Provide the (x, y) coordinate of the cell's center where the given text is located.  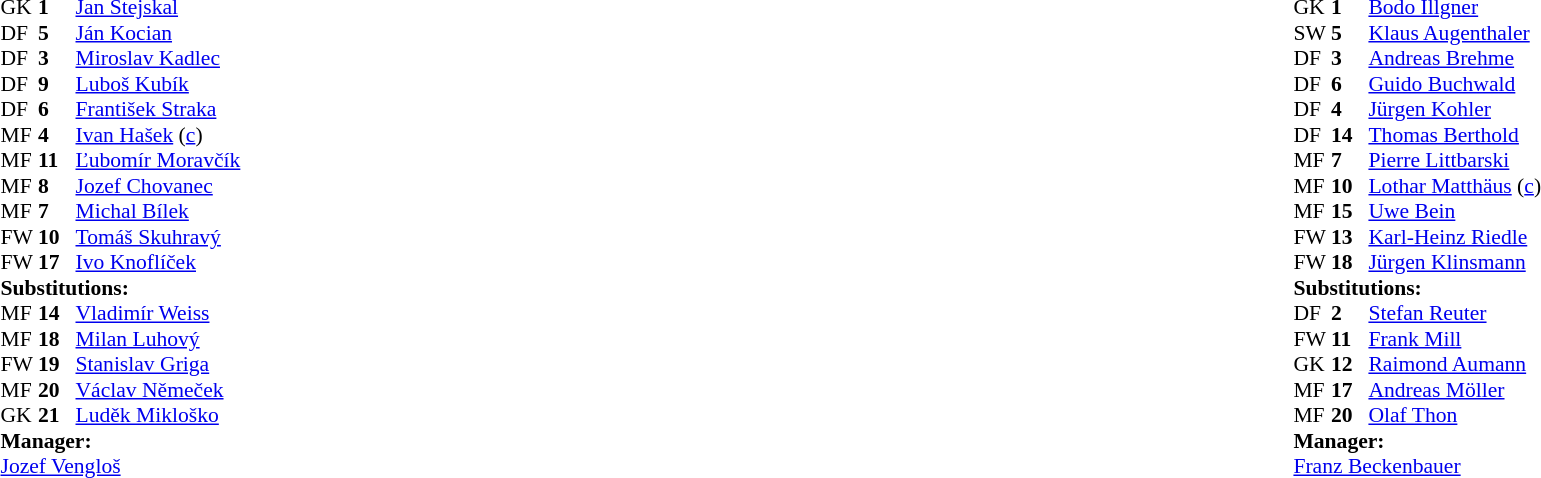
Stanislav Griga (158, 365)
Milan Luhový (158, 339)
Luboš Kubík (158, 84)
Ľubomír Moravčík (158, 161)
Ivo Knoflíček (158, 263)
21 (57, 415)
15 (1350, 211)
Tomáš Skuhravý (158, 237)
Jürgen Klinsmann (1454, 263)
Thomas Berthold (1454, 135)
Stefan Reuter (1454, 313)
Raimond Aumann (1454, 365)
19 (57, 365)
12 (1350, 365)
Michal Bílek (158, 211)
Pierre Littbarski (1454, 161)
Luděk Mikloško (158, 415)
Uwe Bein (1454, 211)
Jürgen Kohler (1454, 109)
Andreas Brehme (1454, 59)
SW (1312, 33)
Václav Němeček (158, 390)
Jozef Chovanec (158, 186)
Klaus Augenthaler (1454, 33)
13 (1350, 237)
Ivan Hašek (c) (158, 135)
Frank Mill (1454, 339)
Miroslav Kadlec (158, 59)
Olaf Thon (1454, 415)
Karl-Heinz Riedle (1454, 237)
9 (57, 84)
Andreas Möller (1454, 390)
Vladimír Weiss (158, 313)
Guido Buchwald (1454, 84)
Lothar Matthäus (c) (1454, 186)
Ján Kocian (158, 33)
2 (1350, 313)
8 (57, 186)
František Straka (158, 109)
